Pinpoint the cell where the given text exists, returning its (x, y) midpoint coordinate. 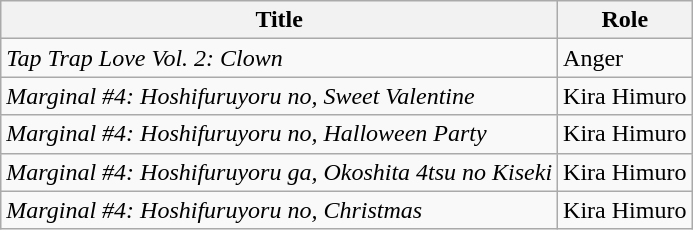
Tap Trap Love Vol. 2: Clown (280, 58)
Title (280, 20)
Marginal #4: Hoshifuruyoru no, Christmas (280, 210)
Marginal #4: Hoshifuruyoru no, Halloween Party (280, 134)
Role (625, 20)
Marginal #4: Hoshifuruyoru ga, Okoshita 4tsu no Kiseki (280, 172)
Anger (625, 58)
Marginal #4: Hoshifuruyoru no, Sweet Valentine (280, 96)
